Pinpoint the cell where the given text exists, returning its (x, y) midpoint coordinate. 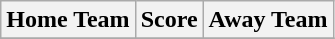
Away Team (268, 20)
Score (169, 20)
Home Team (68, 20)
